Provide the (X, Y) coordinate of the cell's center where the given text is located.  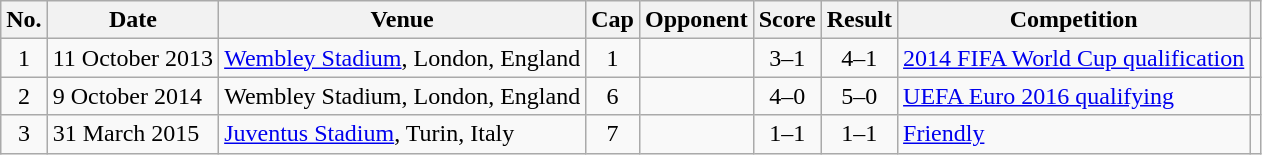
Cap (613, 20)
Result (859, 20)
No. (24, 20)
Score (787, 20)
Friendly (1074, 134)
Competition (1074, 20)
5–0 (859, 96)
2014 FIFA World Cup qualification (1074, 58)
7 (613, 134)
Juventus Stadium, Turin, Italy (402, 134)
31 March 2015 (132, 134)
Opponent (696, 20)
4–0 (787, 96)
6 (613, 96)
11 October 2013 (132, 58)
Date (132, 20)
3–1 (787, 58)
2 (24, 96)
3 (24, 134)
4–1 (859, 58)
UEFA Euro 2016 qualifying (1074, 96)
9 October 2014 (132, 96)
Venue (402, 20)
